Return the [x, y] coordinate for the center point of the cell that contains the specified text.  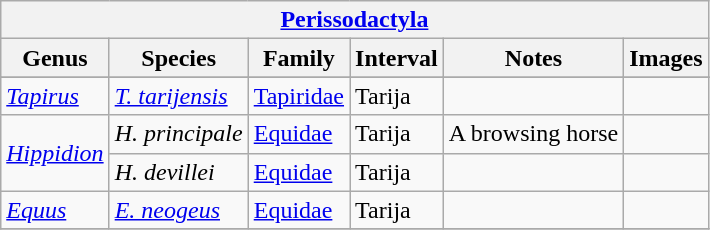
H. principale [178, 134]
Hippidion [55, 153]
Family [298, 58]
Perissodactyla [354, 20]
Genus [55, 58]
T. tarijensis [178, 96]
E. neogeus [178, 210]
Notes [533, 58]
Species [178, 58]
Tapiridae [298, 96]
Images [666, 58]
Equus [55, 210]
Interval [397, 58]
H. devillei [178, 172]
A browsing horse [533, 134]
Tapirus [55, 96]
